Determine the [x, y] coordinate at the center of the cell enclosing the given text.  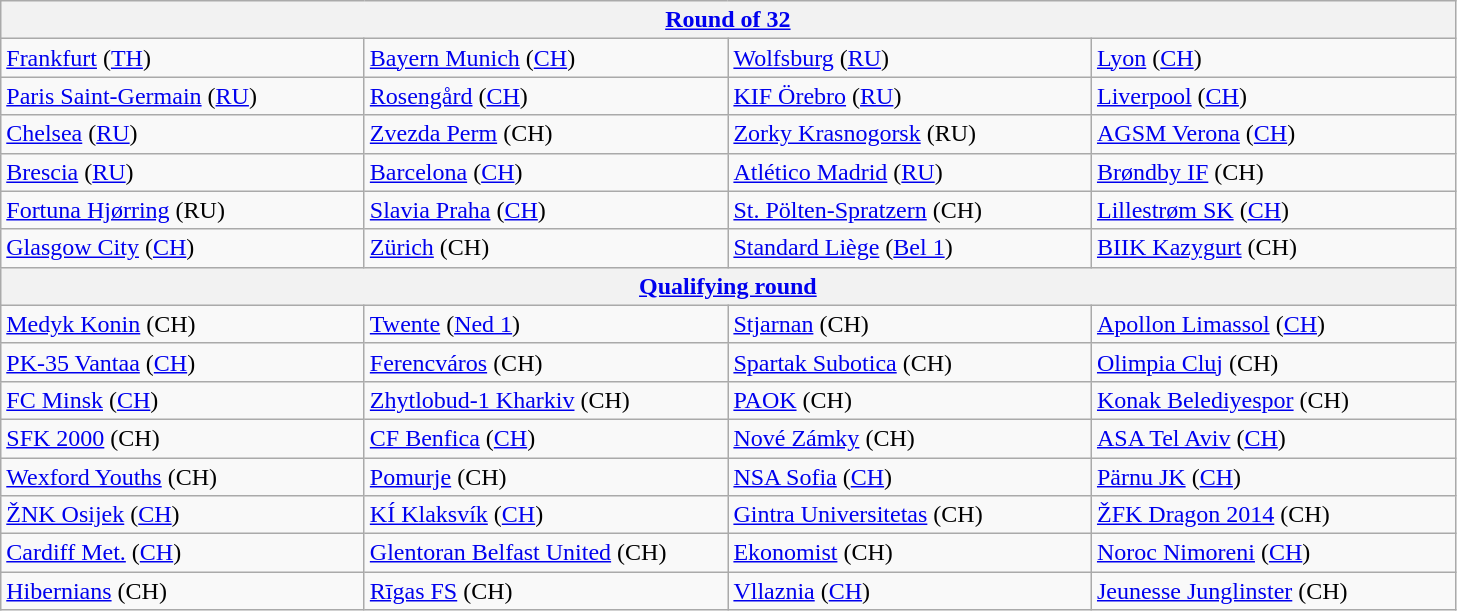
Brøndby IF (CH) [1273, 172]
Ekonomist (CH) [910, 553]
Jeunesse Junglinster (CH) [1273, 591]
Cardiff Met. (CH) [183, 553]
Slavia Praha (CH) [546, 210]
Bayern Munich (CH) [546, 58]
Stjarnan (CH) [910, 324]
ŽFK Dragon 2014 (CH) [1273, 515]
Zhytlobud-1 Kharkiv (CH) [546, 400]
Noroc Nimoreni (CH) [1273, 553]
AGSM Verona (CH) [1273, 134]
Spartak Subotica (CH) [910, 362]
ASA Tel Aviv (CH) [1273, 438]
PAOK (CH) [910, 400]
Glasgow City (CH) [183, 248]
Medyk Konin (CH) [183, 324]
Standard Liège (Bel 1) [910, 248]
Zorky Krasnogorsk (RU) [910, 134]
Barcelona (CH) [546, 172]
Lillestrøm SK (CH) [1273, 210]
Konak Belediyespor (CH) [1273, 400]
ŽNK Osijek (CH) [183, 515]
Gintra Universitetas (CH) [910, 515]
Brescia (RU) [183, 172]
Lyon (CH) [1273, 58]
Olimpia Cluj (CH) [1273, 362]
Ferencváros (CH) [546, 362]
Glentoran Belfast United (CH) [546, 553]
BIIK Kazygurt (CH) [1273, 248]
Hibernians (CH) [183, 591]
PK-35 Vantaa (CH) [183, 362]
Twente (Ned 1) [546, 324]
Pärnu JK (CH) [1273, 477]
Atlético Madrid (RU) [910, 172]
Rosengård (CH) [546, 96]
Zvezda Perm (CH) [546, 134]
Nové Zámky (CH) [910, 438]
Rīgas FS (CH) [546, 591]
Zürich (CH) [546, 248]
Liverpool (CH) [1273, 96]
Fortuna Hjørring (RU) [183, 210]
Frankfurt (TH) [183, 58]
SFK 2000 (CH) [183, 438]
Pomurje (CH) [546, 477]
St. Pölten-Spratzern (CH) [910, 210]
FC Minsk (CH) [183, 400]
Chelsea (RU) [183, 134]
NSA Sofia (CH) [910, 477]
KÍ Klaksvík (CH) [546, 515]
Apollon Limassol (CH) [1273, 324]
Paris Saint-Germain (RU) [183, 96]
Qualifying round [728, 286]
Vllaznia (CH) [910, 591]
CF Benfica (CH) [546, 438]
Round of 32 [728, 20]
KIF Örebro (RU) [910, 96]
Wolfsburg (RU) [910, 58]
Wexford Youths (CH) [183, 477]
